Determine the [X, Y] coordinate at the center of the cell enclosing the given text.  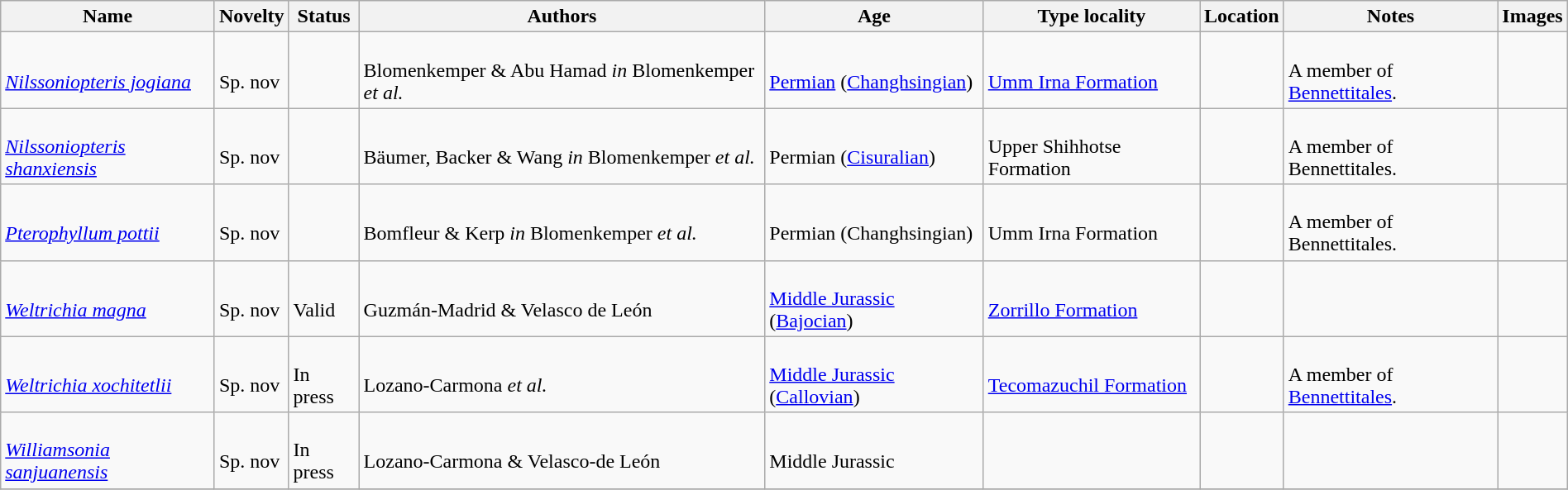
Status [324, 17]
Permian (Cisuralian) [874, 146]
Location [1241, 17]
Lozano-Carmona et al. [562, 374]
Lozano-Carmona & Velasco-de León [562, 450]
Bomfleur & Kerp in Blomenkemper et al. [562, 222]
Guzmán-Madrid & Velasco de León [562, 298]
Nilssoniopteris shanxiensis [108, 146]
Pterophyllum pottii [108, 222]
Middle Jurassic (Callovian) [874, 374]
Middle Jurassic [874, 450]
Middle Jurassic (Bajocian) [874, 298]
Age [874, 17]
Authors [562, 17]
Images [1532, 17]
Weltrichia xochitetlii [108, 374]
Blomenkemper & Abu Hamad in Blomenkemper et al. [562, 70]
Tecomazuchil Formation [1092, 374]
Novelty [251, 17]
Name [108, 17]
Bäumer, Backer & Wang in Blomenkemper et al. [562, 146]
Williamsonia sanjuanensis [108, 450]
Nilssoniopteris jogiana [108, 70]
Weltrichia magna [108, 298]
Valid [324, 298]
Zorrillo Formation [1092, 298]
Type locality [1092, 17]
Notes [1391, 17]
Upper Shihhotse Formation [1092, 146]
